Capture the cell that displays the provided text and extract its (X, Y) central coordinate. 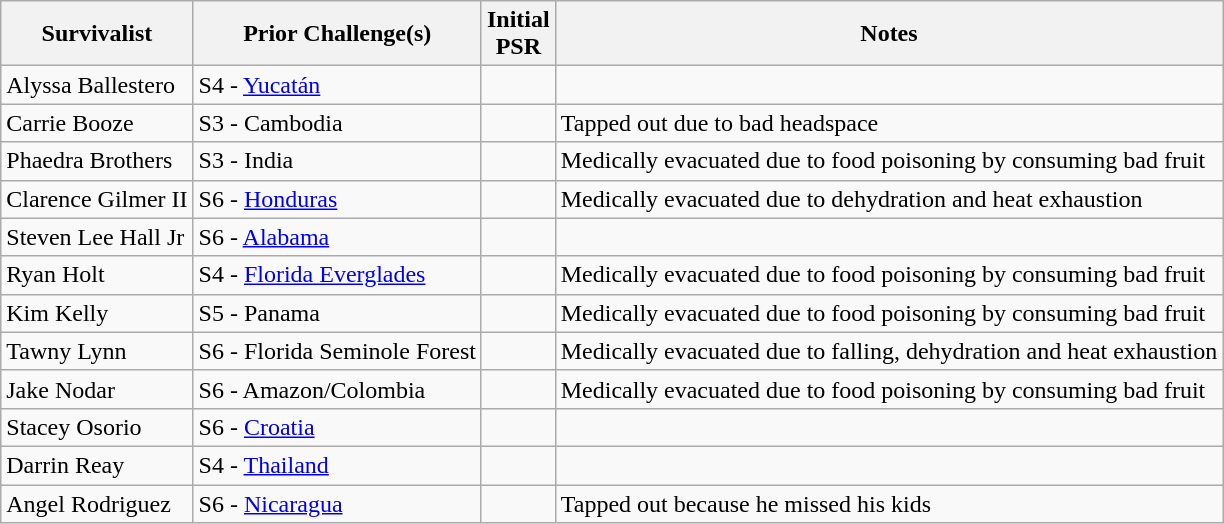
Tapped out because he missed his kids (889, 503)
Survivalist (97, 34)
Clarence Gilmer II (97, 199)
Medically evacuated due to dehydration and heat exhaustion (889, 199)
S6 - Honduras (337, 199)
S6 - Alabama (337, 237)
Jake Nodar (97, 389)
Notes (889, 34)
S3 - India (337, 161)
S3 - Cambodia (337, 123)
Alyssa Ballestero (97, 85)
Prior Challenge(s) (337, 34)
S6 - Nicaragua (337, 503)
S5 - Panama (337, 313)
Darrin Reay (97, 465)
Stacey Osorio (97, 427)
Ryan Holt (97, 275)
S6 - Florida Seminole Forest (337, 351)
Medically evacuated due to falling, dehydration and heat exhaustion (889, 351)
Tapped out due to bad headspace (889, 123)
Angel Rodriguez (97, 503)
Carrie Booze (97, 123)
InitialPSR (518, 34)
Tawny Lynn (97, 351)
S6 - Croatia (337, 427)
S4 - Thailand (337, 465)
Steven Lee Hall Jr (97, 237)
Phaedra Brothers (97, 161)
Kim Kelly (97, 313)
S4 - Yucatán (337, 85)
S6 - Amazon/Colombia (337, 389)
S4 - Florida Everglades (337, 275)
